Pinpoint the cell where the given text exists, returning its [X, Y] midpoint coordinate. 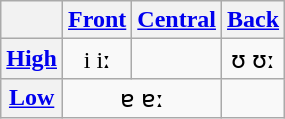
High [32, 59]
Central [177, 20]
Front [98, 20]
ɐ ɐː [142, 98]
Low [32, 98]
i iː [98, 59]
ʊ ʊː [254, 59]
Back [254, 20]
